Provide the (X, Y) coordinate of the cell's center where the given text is located.  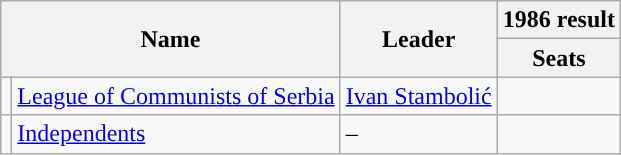
Name (170, 39)
Seats (558, 58)
1986 result (558, 20)
– (418, 134)
Leader (418, 39)
League of Communists of Serbia (176, 96)
Independents (176, 134)
Ivan Stambolić (418, 96)
